Output the [x, y] coordinate of the center of the cell containing the given text.  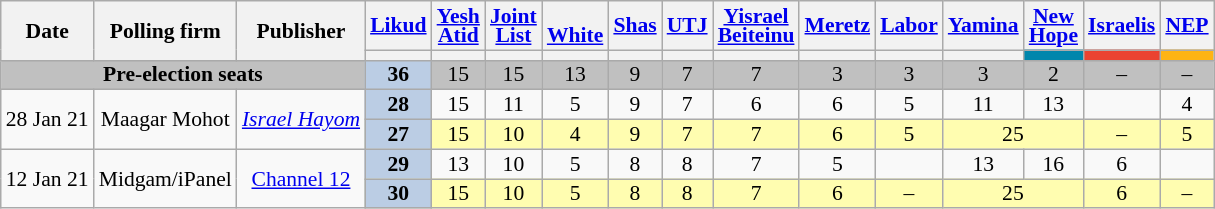
30 [398, 194]
Labor [909, 26]
UTJ [688, 26]
NewHope [1054, 26]
Yamina [984, 26]
Likud [398, 26]
29 [398, 164]
Midgam/iPanel [166, 178]
16 [1054, 164]
28 Jan 21 [48, 120]
Israelis [1122, 26]
JointList [514, 26]
White [575, 26]
36 [398, 75]
Pre-election seats [183, 75]
12 Jan 21 [48, 178]
Maagar Mohot [166, 120]
2 [1054, 75]
Shas [634, 26]
Publisher [301, 30]
YeshAtid [458, 26]
Channel 12 [301, 178]
NEP [1186, 26]
Israel Hayom [301, 120]
Meretz [837, 26]
27 [398, 135]
YisraelBeiteinu [756, 26]
28 [398, 105]
Polling firm [166, 30]
Date [48, 30]
